Determine the (x, y) coordinate at the center of the cell enclosing the given text.  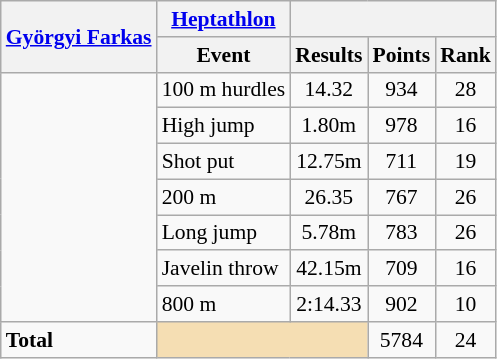
767 (402, 197)
19 (466, 162)
12.75m (328, 162)
26.35 (328, 197)
Shot put (224, 162)
100 m hurdles (224, 90)
800 m (224, 304)
Total (79, 340)
2:14.33 (328, 304)
Results (328, 55)
978 (402, 126)
Heptathlon (224, 19)
Points (402, 55)
42.15m (328, 269)
783 (402, 233)
10 (466, 304)
High jump (224, 126)
Long jump (224, 233)
Rank (466, 55)
5.78m (328, 233)
Györgyi Farkas (79, 36)
5784 (402, 340)
902 (402, 304)
934 (402, 90)
200 m (224, 197)
1.80m (328, 126)
Event (224, 55)
711 (402, 162)
Javelin throw (224, 269)
14.32 (328, 90)
28 (466, 90)
24 (466, 340)
709 (402, 269)
